Return the [x, y] coordinate for the center point of the cell that contains the specified text.  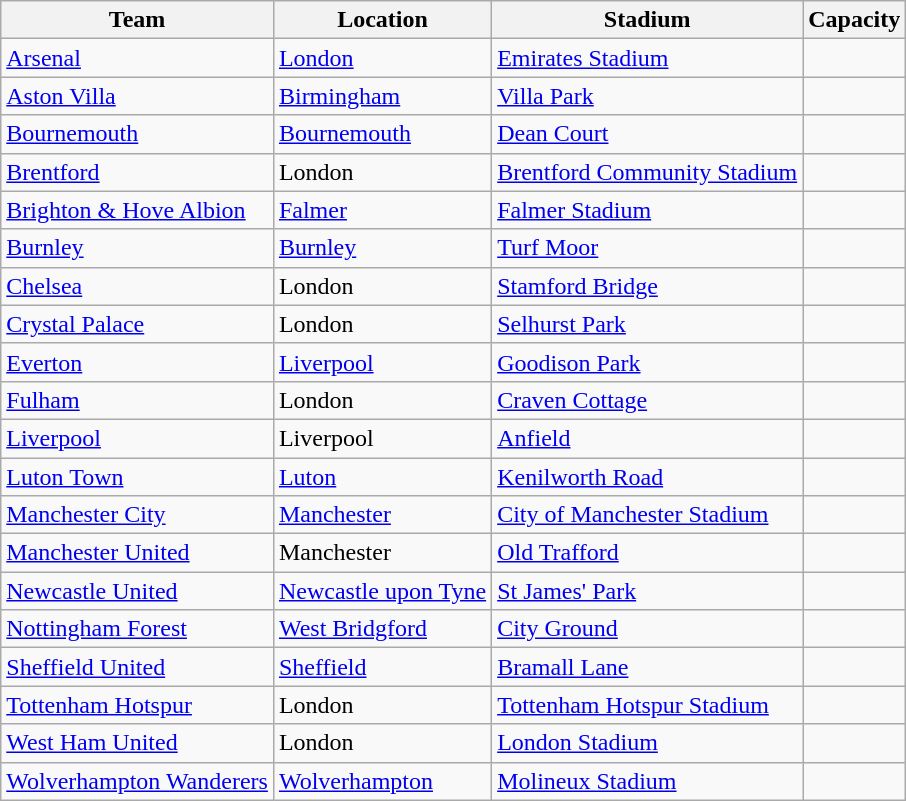
Newcastle United [138, 591]
Brighton & Hove Albion [138, 210]
Manchester United [138, 553]
Stamford Bridge [648, 286]
Brentford [138, 172]
Aston Villa [138, 96]
Birmingham [382, 96]
Craven Cottage [648, 400]
Tottenham Hotspur Stadium [648, 705]
City of Manchester Stadium [648, 515]
Brentford Community Stadium [648, 172]
Bramall Lane [648, 667]
Falmer Stadium [648, 210]
Location [382, 20]
Nottingham Forest [138, 629]
Capacity [854, 20]
Falmer [382, 210]
Sheffield United [138, 667]
Villa Park [648, 96]
Kenilworth Road [648, 477]
Wolverhampton Wanderers [138, 781]
Sheffield [382, 667]
Luton Town [138, 477]
Anfield [648, 438]
Wolverhampton [382, 781]
West Bridgford [382, 629]
Crystal Palace [138, 324]
London Stadium [648, 743]
Old Trafford [648, 553]
Luton [382, 477]
Fulham [138, 400]
Arsenal [138, 58]
Emirates Stadium [648, 58]
Molineux Stadium [648, 781]
Manchester City [138, 515]
Tottenham Hotspur [138, 705]
Team [138, 20]
Selhurst Park [648, 324]
Newcastle upon Tyne [382, 591]
City Ground [648, 629]
Turf Moor [648, 248]
Goodison Park [648, 362]
West Ham United [138, 743]
Stadium [648, 20]
St James' Park [648, 591]
Dean Court [648, 134]
Chelsea [138, 286]
Everton [138, 362]
